From the cell containing the given text, extract its center point as (x, y) coordinate. 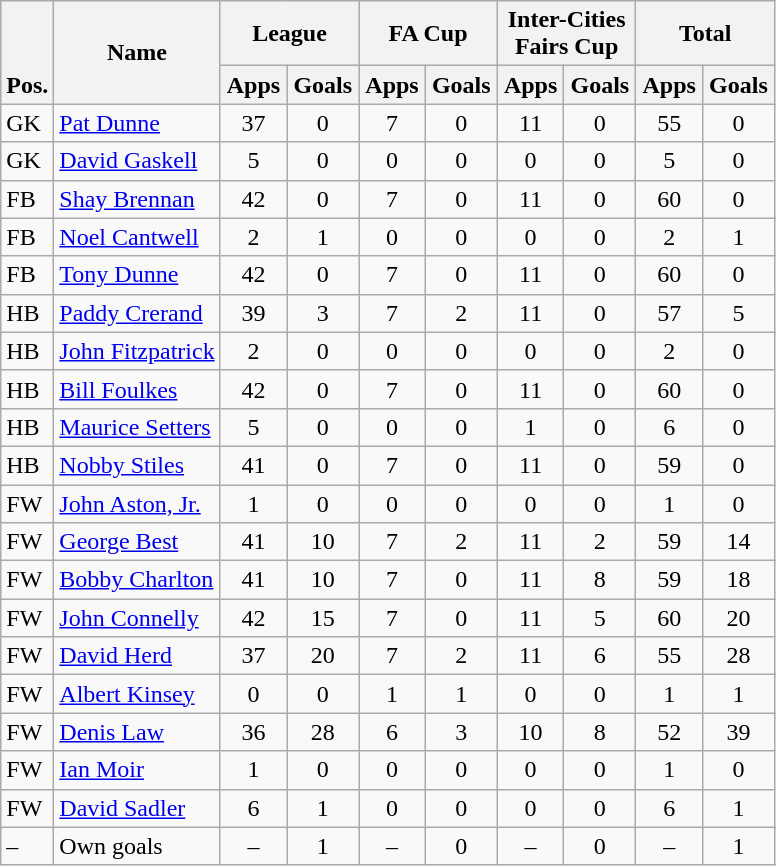
Name (137, 52)
15 (323, 618)
John Aston, Jr. (137, 503)
David Gaskell (137, 161)
Shay Brennan (137, 199)
David Sadler (137, 808)
David Herd (137, 656)
Tony Dunne (137, 275)
18 (738, 580)
Bobby Charlton (137, 580)
Denis Law (137, 732)
Own goals (137, 846)
52 (670, 732)
14 (738, 542)
Pos. (28, 52)
League (290, 34)
Bill Foulkes (137, 389)
FA Cup (428, 34)
George Best (137, 542)
Ian Moir (137, 770)
Total (706, 34)
Maurice Setters (137, 427)
John Fitzpatrick (137, 351)
Noel Cantwell (137, 237)
Paddy Crerand (137, 313)
John Connelly (137, 618)
Albert Kinsey (137, 694)
57 (670, 313)
Nobby Stiles (137, 465)
36 (254, 732)
Pat Dunne (137, 123)
Inter-Cities Fairs Cup (566, 34)
